Find where the given text appears and provide that cell's center as [x, y] coordinate. 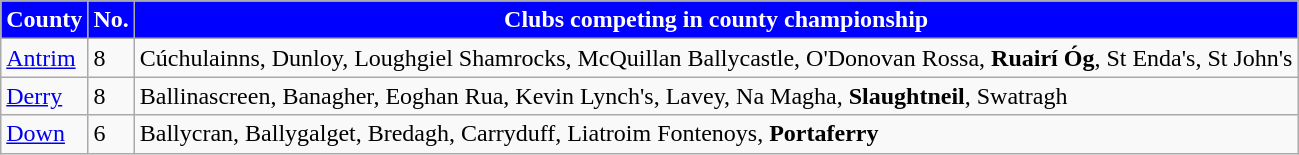
Cúchulainns, Dunloy, Loughgiel Shamrocks, McQuillan Ballycastle, O'Donovan Rossa, Ruairí Óg, St Enda's, St John's [716, 58]
Down [44, 134]
County [44, 20]
Ballycran, Ballygalget, Bredagh, Carryduff, Liatroim Fontenoys, Portaferry [716, 134]
Clubs competing in county championship [716, 20]
Ballinascreen, Banagher, Eoghan Rua, Kevin Lynch's, Lavey, Na Magha, Slaughtneil, Swatragh [716, 96]
6 [111, 134]
Antrim [44, 58]
Derry [44, 96]
No. [111, 20]
